Identify which cell holds the provided text, then report its [X, Y] central coordinate. 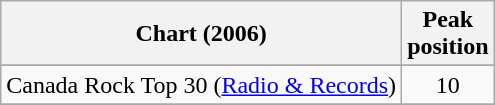
Canada Rock Top 30 (Radio & Records) [202, 85]
Chart (2006) [202, 34]
Peakposition [448, 34]
10 [448, 85]
